Detect which cell encompasses the target text, then output its [X, Y] center coordinate. 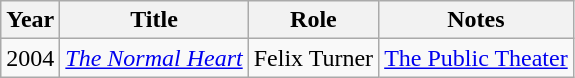
Title [154, 20]
The Normal Heart [154, 58]
Year [30, 20]
2004 [30, 58]
The Public Theater [476, 58]
Role [313, 20]
Notes [476, 20]
Felix Turner [313, 58]
